Search for the cell housing the specified text and yield its (x, y) center coordinate. 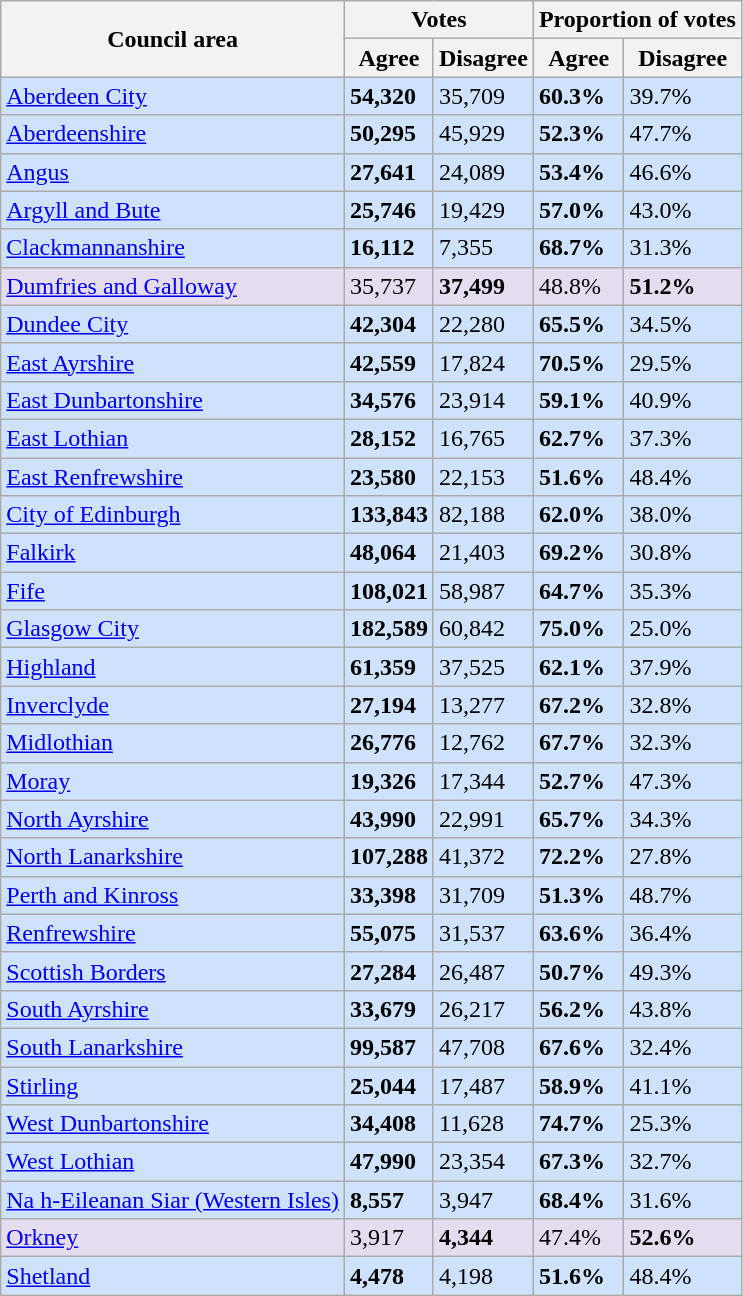
47.7% (682, 134)
49.3% (682, 971)
32.7% (682, 1162)
34,576 (388, 400)
62.1% (578, 667)
Aberdeen City (173, 96)
Stirling (173, 1085)
Argyll and Bute (173, 210)
27.8% (682, 857)
Shetland (173, 1276)
63.6% (578, 933)
67.2% (578, 705)
30.8% (682, 553)
33,398 (388, 895)
23,914 (483, 400)
35,709 (483, 96)
32.8% (682, 705)
17,824 (483, 362)
25,746 (388, 210)
41.1% (682, 1085)
41,372 (483, 857)
22,153 (483, 477)
Clackmannanshire (173, 248)
31.6% (682, 1200)
43.8% (682, 1009)
43,990 (388, 819)
99,587 (388, 1047)
36.4% (682, 933)
33,679 (388, 1009)
Falkirk (173, 553)
47,990 (388, 1162)
City of Edinburgh (173, 515)
48,064 (388, 553)
37.9% (682, 667)
27,641 (388, 172)
37.3% (682, 438)
56.2% (578, 1009)
47,708 (483, 1047)
Glasgow City (173, 629)
50.7% (578, 971)
16,112 (388, 248)
24,089 (483, 172)
Na h-Eileanan Siar (Western Isles) (173, 1200)
182,589 (388, 629)
7,355 (483, 248)
32.4% (682, 1047)
53.4% (578, 172)
75.0% (578, 629)
52.3% (578, 134)
27,284 (388, 971)
26,217 (483, 1009)
26,487 (483, 971)
Dumfries and Galloway (173, 286)
51.2% (682, 286)
29.5% (682, 362)
North Ayrshire (173, 819)
38.0% (682, 515)
47.4% (578, 1238)
31,709 (483, 895)
62.0% (578, 515)
East Dunbartonshire (173, 400)
Inverclyde (173, 705)
21,403 (483, 553)
Highland (173, 667)
37,525 (483, 667)
82,188 (483, 515)
48.8% (578, 286)
52.6% (682, 1238)
58,987 (483, 591)
North Lanarkshire (173, 857)
39.7% (682, 96)
60,842 (483, 629)
108,021 (388, 591)
31.3% (682, 248)
67.3% (578, 1162)
4,198 (483, 1276)
4,478 (388, 1276)
Orkney (173, 1238)
67.6% (578, 1047)
Council area (173, 39)
46.6% (682, 172)
42,559 (388, 362)
17,344 (483, 781)
74.7% (578, 1124)
8,557 (388, 1200)
East Ayrshire (173, 362)
28,152 (388, 438)
East Renfrewshire (173, 477)
East Lothian (173, 438)
65.5% (578, 324)
3,947 (483, 1200)
62.7% (578, 438)
60.3% (578, 96)
51.3% (578, 895)
54,320 (388, 96)
48.7% (682, 895)
12,762 (483, 743)
35,737 (388, 286)
Moray (173, 781)
34,408 (388, 1124)
4,344 (483, 1238)
22,991 (483, 819)
West Lothian (173, 1162)
25.3% (682, 1124)
Angus (173, 172)
Dundee City (173, 324)
40.9% (682, 400)
43.0% (682, 210)
22,280 (483, 324)
72.2% (578, 857)
35.3% (682, 591)
61,359 (388, 667)
107,288 (388, 857)
37,499 (483, 286)
34.5% (682, 324)
Scottish Borders (173, 971)
50,295 (388, 134)
27,194 (388, 705)
19,429 (483, 210)
68.4% (578, 1200)
Midlothian (173, 743)
47.3% (682, 781)
65.7% (578, 819)
Aberdeenshire (173, 134)
42,304 (388, 324)
Renfrewshire (173, 933)
23,580 (388, 477)
34.3% (682, 819)
45,929 (483, 134)
52.7% (578, 781)
67.7% (578, 743)
Perth and Kinross (173, 895)
32.3% (682, 743)
South Ayrshire (173, 1009)
133,843 (388, 515)
16,765 (483, 438)
25,044 (388, 1085)
59.1% (578, 400)
13,277 (483, 705)
Fife (173, 591)
17,487 (483, 1085)
64.7% (578, 591)
58.9% (578, 1085)
23,354 (483, 1162)
26,776 (388, 743)
55,075 (388, 933)
South Lanarkshire (173, 1047)
West Dunbartonshire (173, 1124)
Proportion of votes (637, 20)
25.0% (682, 629)
68.7% (578, 248)
57.0% (578, 210)
31,537 (483, 933)
Votes (438, 20)
11,628 (483, 1124)
69.2% (578, 553)
3,917 (388, 1238)
70.5% (578, 362)
19,326 (388, 781)
